Detect which cell encompasses the target text, then output its [X, Y] center coordinate. 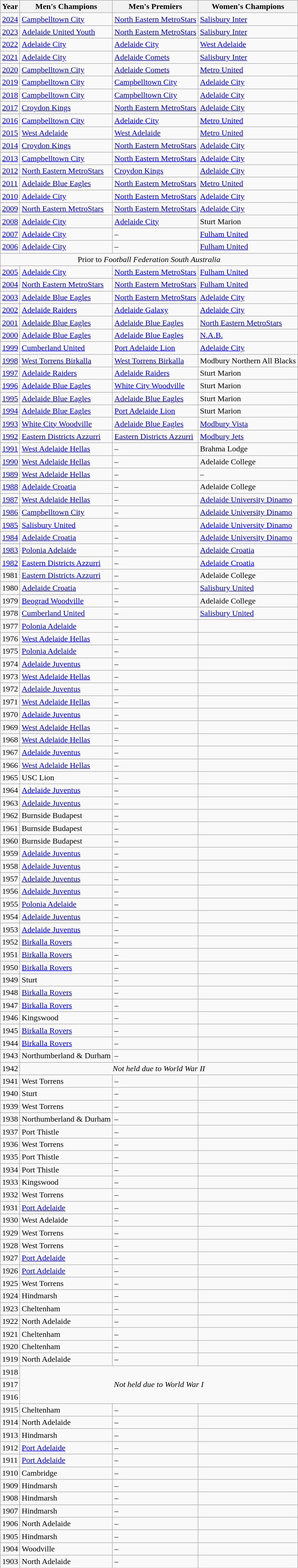
Beograd Woodville [66, 601]
2024 [10, 19]
2019 [10, 82]
2018 [10, 95]
1906 [10, 1523]
1923 [10, 1309]
1948 [10, 993]
Men's Champions [66, 7]
1914 [10, 1423]
1995 [10, 399]
1915 [10, 1410]
1994 [10, 411]
1935 [10, 1157]
Adelaide Galaxy [155, 310]
1962 [10, 816]
1905 [10, 1536]
2010 [10, 196]
Prior to Football Federation South Australia [149, 259]
1945 [10, 1031]
Year [10, 7]
2006 [10, 247]
1912 [10, 1448]
1958 [10, 866]
1924 [10, 1296]
1907 [10, 1511]
2008 [10, 222]
1955 [10, 904]
1963 [10, 803]
1943 [10, 1056]
1991 [10, 449]
Woodville [66, 1549]
2000 [10, 335]
1992 [10, 436]
Men's Premiers [155, 7]
1982 [10, 563]
Cambridge [66, 1473]
2012 [10, 171]
1980 [10, 588]
Brahma Lodge [248, 449]
1986 [10, 512]
1925 [10, 1283]
1944 [10, 1043]
2015 [10, 133]
1966 [10, 765]
1970 [10, 714]
1927 [10, 1258]
1931 [10, 1208]
Not held due to World War II [159, 1068]
1922 [10, 1321]
Modbury Northern All Blacks [248, 360]
1942 [10, 1068]
1919 [10, 1359]
1928 [10, 1245]
1952 [10, 942]
1913 [10, 1435]
1998 [10, 360]
1990 [10, 462]
2017 [10, 108]
2023 [10, 32]
1918 [10, 1372]
1920 [10, 1346]
1989 [10, 474]
1987 [10, 500]
1974 [10, 664]
1979 [10, 601]
1947 [10, 1005]
2003 [10, 297]
N.A.B. [248, 335]
1967 [10, 752]
1975 [10, 651]
1910 [10, 1473]
1965 [10, 778]
1960 [10, 841]
1971 [10, 702]
1908 [10, 1498]
2014 [10, 145]
1950 [10, 968]
Adelaide United Youth [66, 32]
1904 [10, 1549]
1951 [10, 955]
1957 [10, 879]
1940 [10, 1094]
2016 [10, 120]
Modbury Jets [248, 436]
2005 [10, 272]
2011 [10, 184]
2020 [10, 70]
1969 [10, 727]
1954 [10, 917]
1941 [10, 1081]
1972 [10, 689]
1909 [10, 1486]
2004 [10, 285]
1916 [10, 1397]
1977 [10, 626]
1939 [10, 1106]
2001 [10, 323]
2009 [10, 209]
1983 [10, 550]
1934 [10, 1169]
1949 [10, 980]
2007 [10, 234]
1903 [10, 1561]
1953 [10, 929]
2002 [10, 310]
1993 [10, 424]
Not held due to World War I [159, 1385]
1936 [10, 1144]
1976 [10, 639]
1999 [10, 348]
1973 [10, 677]
1959 [10, 854]
2022 [10, 45]
1930 [10, 1220]
1926 [10, 1271]
2013 [10, 158]
1981 [10, 576]
1988 [10, 487]
1964 [10, 790]
1997 [10, 373]
1968 [10, 740]
1911 [10, 1460]
1956 [10, 891]
1984 [10, 537]
1946 [10, 1018]
Modbury Vista [248, 424]
1938 [10, 1119]
1933 [10, 1182]
1985 [10, 525]
1937 [10, 1132]
Women's Champions [248, 7]
1961 [10, 828]
1917 [10, 1385]
USC Lion [66, 778]
1929 [10, 1233]
1932 [10, 1195]
1921 [10, 1334]
1978 [10, 613]
1996 [10, 386]
2021 [10, 57]
